Determine the [X, Y] coordinate at the center of the cell enclosing the given text.  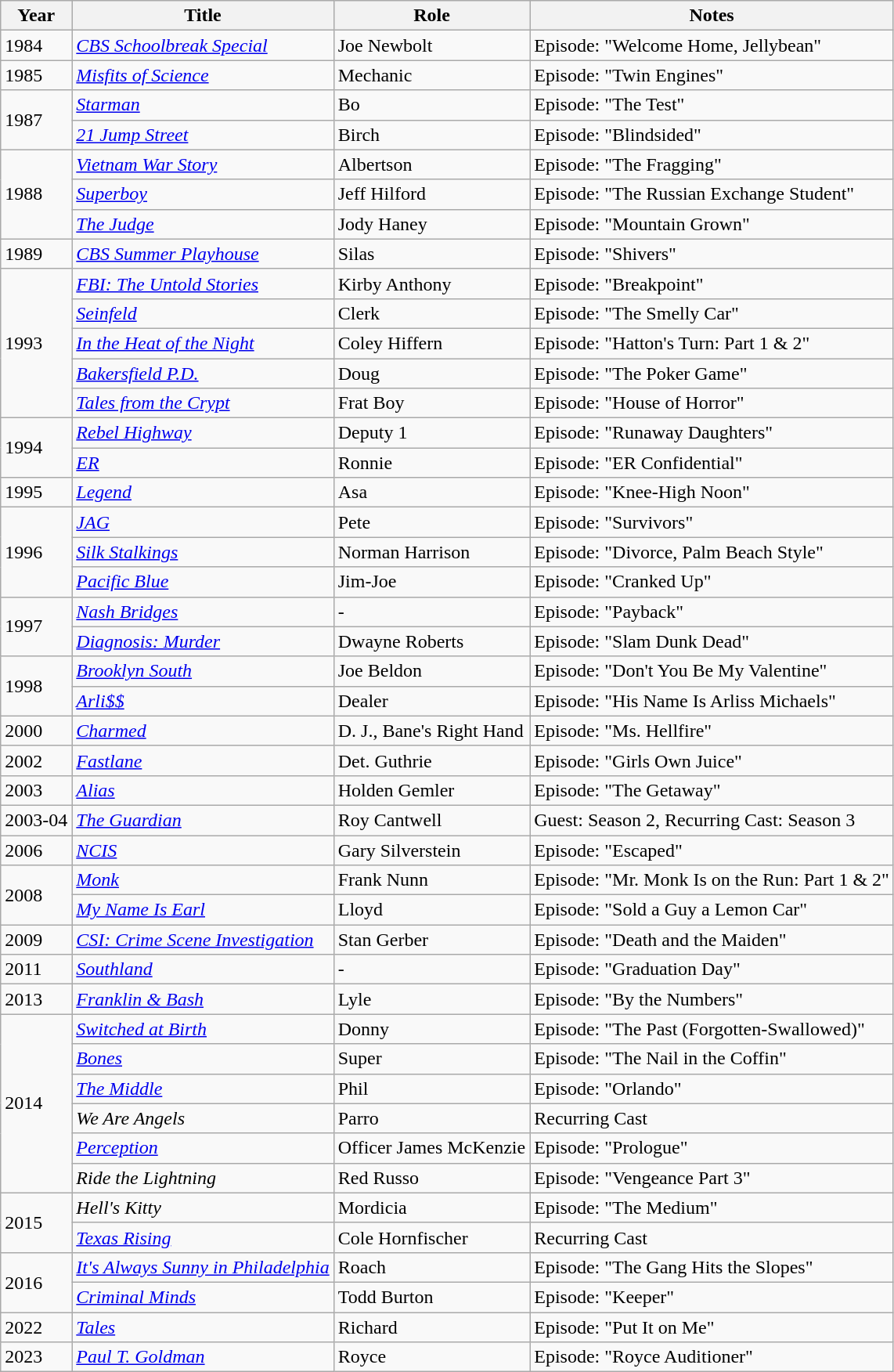
Joe Newbolt [432, 45]
Albertson [432, 164]
Todd Burton [432, 1297]
1988 [36, 194]
1995 [36, 493]
Dwayne Roberts [432, 641]
CBS Summer Playhouse [203, 254]
Silas [432, 254]
Roach [432, 1267]
2000 [36, 731]
CBS Schoolbreak Special [203, 45]
Lyle [432, 999]
2002 [36, 760]
The Guardian [203, 820]
Episode: "Sold a Guy a Lemon Car" [712, 910]
Tales [203, 1327]
Seinfeld [203, 313]
Role [432, 16]
Episode: "Royce Auditioner" [712, 1357]
Episode: "Mountain Grown" [712, 224]
Nash Bridges [203, 612]
Episode: "The Poker Game" [712, 374]
Episode: "The Nail in the Coffin" [712, 1059]
Episode: "Slam Dunk Dead" [712, 641]
Monk [203, 880]
Episode: "Shivers" [712, 254]
Episode: "Escaped" [712, 850]
JAG [203, 522]
Episode: "Hatton's Turn: Part 1 & 2" [712, 343]
Notes [712, 16]
Episode: "ER Confidential" [712, 463]
Jeff Hilford [432, 194]
Episode: "Survivors" [712, 522]
1998 [36, 686]
Ride the Lightning [203, 1178]
Episode: "Runaway Daughters" [712, 433]
1997 [36, 626]
2022 [36, 1327]
Episode: "Payback" [712, 612]
2008 [36, 895]
2015 [36, 1222]
1994 [36, 448]
Arli$$ [203, 701]
Episode: "Orlando" [712, 1089]
Red Russo [432, 1178]
Fastlane [203, 760]
Bones [203, 1059]
Charmed [203, 731]
Lloyd [432, 910]
Superboy [203, 194]
Donny [432, 1029]
Pete [432, 522]
My Name Is Earl [203, 910]
Episode: "Graduation Day" [712, 969]
Episode: "The Medium" [712, 1208]
Phil [432, 1089]
Episode: "Breakpoint" [712, 283]
1987 [36, 120]
Episode: "The Smelly Car" [712, 313]
The Judge [203, 224]
2016 [36, 1282]
2009 [36, 940]
Episode: "Twin Engines" [712, 75]
Doug [432, 374]
The Middle [203, 1089]
2003 [36, 790]
Texas Rising [203, 1237]
Episode: "The Gang Hits the Slopes" [712, 1267]
Joe Beldon [432, 671]
Episode: "Don't You Be My Valentine" [712, 671]
Episode: "The Test" [712, 105]
Episode: "By the Numbers" [712, 999]
Holden Gemler [432, 790]
Alias [203, 790]
1996 [36, 552]
Criminal Minds [203, 1297]
Silk Stalkings [203, 552]
2003-04 [36, 820]
Royce [432, 1357]
FBI: The Untold Stories [203, 283]
Hell's Kitty [203, 1208]
1985 [36, 75]
Coley Hiffern [432, 343]
Rebel Highway [203, 433]
2014 [36, 1103]
Episode: "The Getaway" [712, 790]
Cole Hornfischer [432, 1237]
Misfits of Science [203, 75]
It's Always Sunny in Philadelphia [203, 1267]
Vietnam War Story [203, 164]
Stan Gerber [432, 940]
Mordicia [432, 1208]
Frank Nunn [432, 880]
Episode: "His Name Is Arliss Michaels" [712, 701]
Episode: "Put It on Me" [712, 1327]
Richard [432, 1327]
Title [203, 16]
Switched at Birth [203, 1029]
Ronnie [432, 463]
Legend [203, 493]
Episode: "Cranked Up" [712, 582]
Episode: "Ms. Hellfire" [712, 731]
NCIS [203, 850]
D. J., Bane's Right Hand [432, 731]
Episode: "Divorce, Palm Beach Style" [712, 552]
Episode: "The Fragging" [712, 164]
Episode: "Welcome Home, Jellybean" [712, 45]
Frat Boy [432, 403]
Perception [203, 1148]
Bo [432, 105]
Bakersfield P.D. [203, 374]
Episode: "Vengeance Part 3" [712, 1178]
Episode: "The Past (Forgotten-Swallowed)" [712, 1029]
Pacific Blue [203, 582]
Det. Guthrie [432, 760]
Asa [432, 493]
1993 [36, 343]
Episode: "Death and the Maiden" [712, 940]
Tales from the Crypt [203, 403]
Roy Cantwell [432, 820]
Super [432, 1059]
We Are Angels [203, 1118]
1989 [36, 254]
Paul T. Goldman [203, 1357]
Year [36, 16]
Mechanic [432, 75]
Dealer [432, 701]
Parro [432, 1118]
2006 [36, 850]
In the Heat of the Night [203, 343]
Jody Haney [432, 224]
Episode: "The Russian Exchange Student" [712, 194]
2011 [36, 969]
Episode: "Girls Own Juice" [712, 760]
2013 [36, 999]
1984 [36, 45]
Gary Silverstein [432, 850]
Jim-Joe [432, 582]
Birch [432, 135]
Deputy 1 [432, 433]
Southland [203, 969]
Diagnosis: Murder [203, 641]
Episode: "Keeper" [712, 1297]
Kirby Anthony [432, 283]
Guest: Season 2, Recurring Cast: Season 3 [712, 820]
21 Jump Street [203, 135]
Episode: "Prologue" [712, 1148]
Episode: "Blindsided" [712, 135]
Officer James McKenzie [432, 1148]
Starman [203, 105]
CSI: Crime Scene Investigation [203, 940]
Episode: "House of Horror" [712, 403]
Norman Harrison [432, 552]
Clerk [432, 313]
Brooklyn South [203, 671]
Episode: "Mr. Monk Is on the Run: Part 1 & 2" [712, 880]
2023 [36, 1357]
ER [203, 463]
Episode: "Knee-High Noon" [712, 493]
Franklin & Bash [203, 999]
